Scan for the cell matching the given text and deliver its [X, Y] coordinate at center. 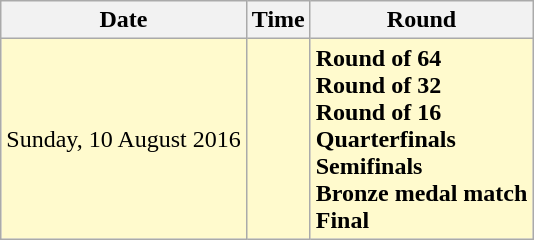
Date [124, 20]
Round of 64Round of 32Round of 16QuarterfinalsSemifinalsBronze medal matchFinal [422, 139]
Round [422, 20]
Time [278, 20]
Sunday, 10 August 2016 [124, 139]
